Find where the given text appears and provide that cell's center as (x, y) coordinate. 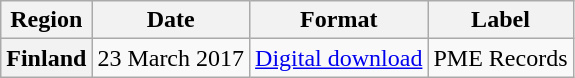
Region (46, 20)
23 March 2017 (171, 58)
Date (171, 20)
Finland (46, 58)
Label (500, 20)
Digital download (339, 58)
PME Records (500, 58)
Format (339, 20)
